Search for the cell housing the specified text and yield its [X, Y] center coordinate. 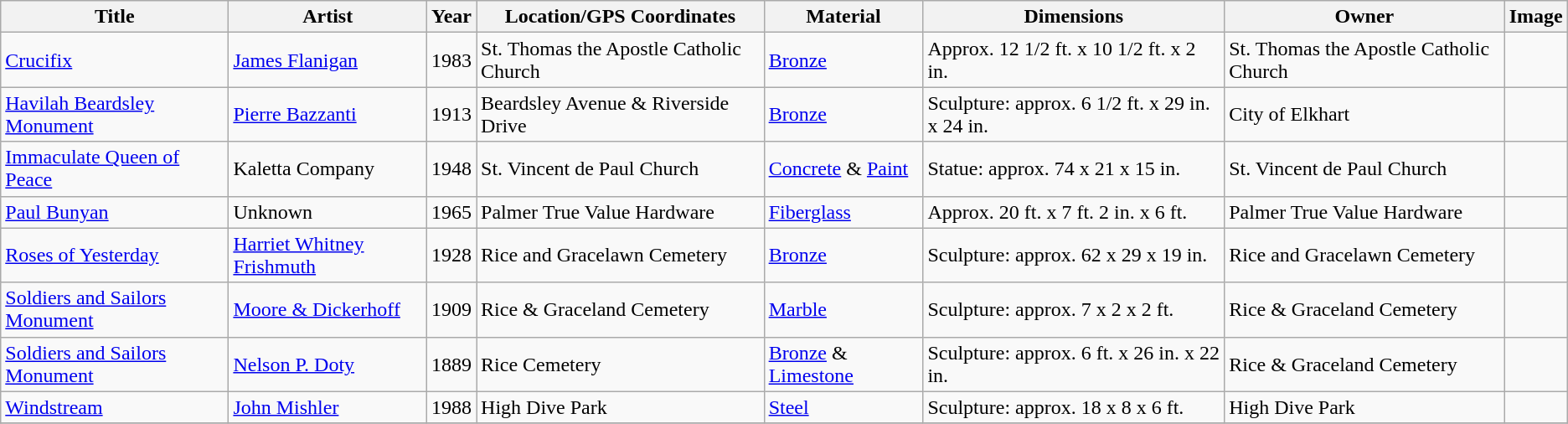
1983 [452, 60]
1913 [452, 114]
Sculpture: approx. 6 ft. x 26 in. x 22 in. [1074, 364]
Windstream [115, 407]
Marble [843, 310]
Crucifix [115, 60]
Fiberglass [843, 212]
City of Elkhart [1364, 114]
Harriet Whitney Frishmuth [328, 255]
Sculpture: approx. 7 x 2 x 2 ft. [1074, 310]
Concrete & Paint [843, 169]
Unknown [328, 212]
Bronze & Limestone [843, 364]
1909 [452, 310]
James Flanigan [328, 60]
Havilah Beardsley Monument [115, 114]
1889 [452, 364]
Rice Cemetery [621, 364]
1965 [452, 212]
Title [115, 17]
Beardsley Avenue & Riverside Drive [621, 114]
Year [452, 17]
Image [1536, 17]
Owner [1364, 17]
Location/GPS Coordinates [621, 17]
Roses of Yesterday [115, 255]
Steel [843, 407]
Statue: approx. 74 x 21 x 15 in. [1074, 169]
John Mishler [328, 407]
Dimensions [1074, 17]
Nelson P. Doty [328, 364]
1948 [452, 169]
Sculpture: approx. 18 x 8 x 6 ft. [1074, 407]
Material [843, 17]
Immaculate Queen of Peace [115, 169]
Sculpture: approx. 6 1/2 ft. x 29 in. x 24 in. [1074, 114]
Paul Bunyan [115, 212]
Kaletta Company [328, 169]
Approx. 12 1/2 ft. x 10 1/2 ft. x 2 in. [1074, 60]
Artist [328, 17]
Sculpture: approx. 62 x 29 x 19 in. [1074, 255]
Approx. 20 ft. x 7 ft. 2 in. x 6 ft. [1074, 212]
Pierre Bazzanti [328, 114]
1928 [452, 255]
1988 [452, 407]
Moore & Dickerhoff [328, 310]
